Return (x, y) of the center of cell containing provided text 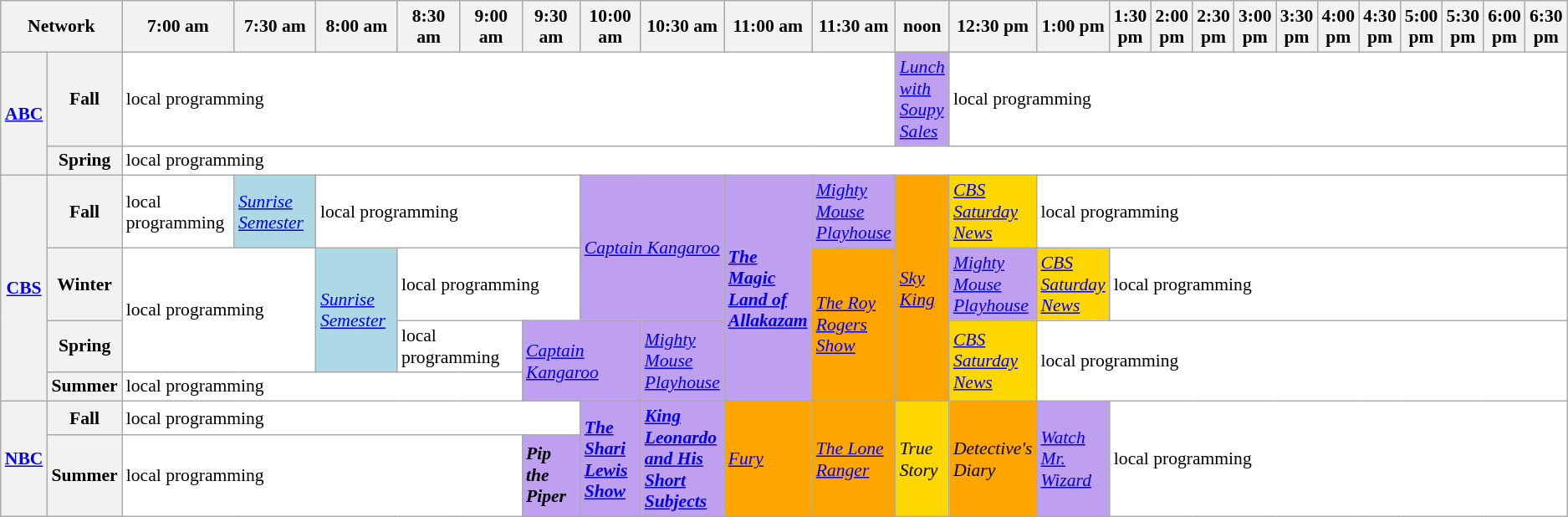
7:30 am (275, 27)
8:30 am (429, 27)
Winter (84, 284)
NBC (24, 459)
ABC (24, 114)
Sky King (922, 289)
noon (922, 27)
King Leonardo and His Short Subjects (682, 459)
CBS (24, 289)
6:30 pm (1546, 27)
The Magic Land of Allakazam (768, 289)
The Shari Lewis Show (610, 459)
Detective's Diary (993, 459)
Pip the Piper (551, 476)
The Roy Rogers Show (854, 325)
2:30 pm (1213, 27)
10:00 am (610, 27)
The Lone Ranger (854, 459)
True Story (922, 459)
Watch Mr. Wizard (1072, 459)
10:30 am (682, 27)
5:00 pm (1422, 27)
7:00 am (178, 27)
Fury (768, 459)
1:30 pm (1131, 27)
3:30 pm (1297, 27)
4:30 pm (1380, 27)
4:00 pm (1338, 27)
3:00 pm (1255, 27)
Lunch with Soupy Sales (922, 99)
11:00 am (768, 27)
2:00 pm (1172, 27)
11:30 am (854, 27)
Network (62, 27)
5:30 pm (1463, 27)
8:00 am (356, 27)
12:30 pm (993, 27)
6:00 pm (1504, 27)
9:00 am (491, 27)
9:30 am (551, 27)
1:00 pm (1072, 27)
